For the text-containing cell, return its midpoint in [x, y] coordinate format. 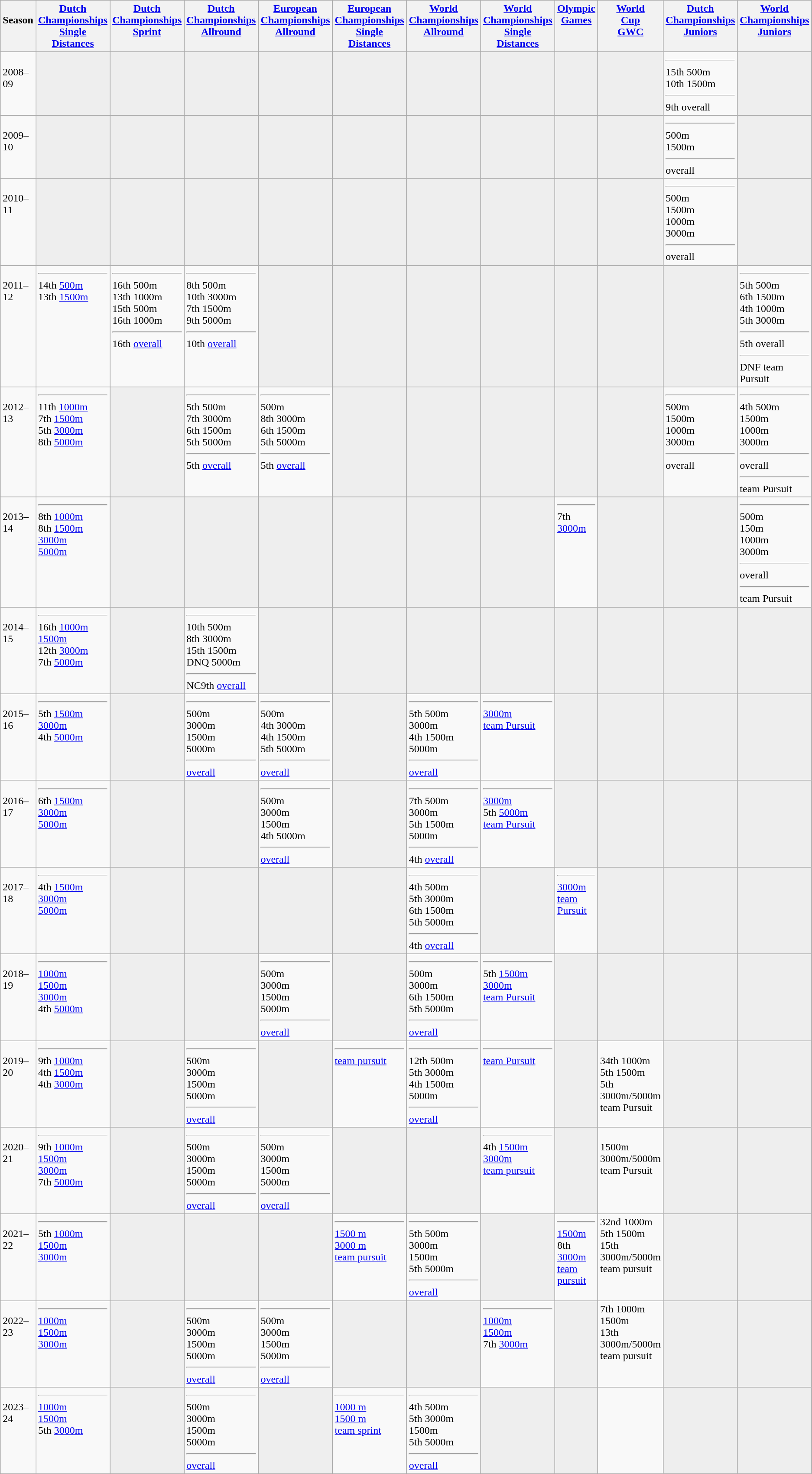
2014–15 [18, 650]
1000 m 1500 m team sprint [369, 1431]
5th 500m 3000m 4th 1500m 5000m overall [444, 737]
7th 1000m 1500m 13th 3000m/5000m team pursuit [631, 1344]
2017–18 [18, 910]
1500m 3000m/5000m team Pursuit [631, 1171]
11th 1000m 7th 1500m 5th 3000m 8th 5000m [73, 442]
European Championships Single Distances [369, 26]
5th 500m 7th 3000m 6th 1500m 5th 5000m 5th overall [221, 442]
1000m 1500m 3000m [73, 1344]
3000m 5th 5000m team Pursuit [517, 824]
16th 500m 13th 1000m 15th 500m 16th 1000m 16th overall [147, 326]
9th 1000m 1500m 3000m 7th 5000m [73, 1171]
Olympic Games [576, 26]
9th 1000m 4th 1500m 4th 3000m [73, 1084]
1000m 1500m 3000m 4th 5000m [73, 997]
8th 500m 10th 3000m 7th 1500m 9th 5000m 10th overall [221, 326]
2013–14 [18, 552]
2020–21 [18, 1171]
2023–24 [18, 1431]
Dutch Championships Juniors [700, 26]
team pursuit [369, 1084]
500m 8th 3000m 6th 1500m 5th 5000m 5th overall [296, 442]
4th 1500m 3000m 5000m [73, 910]
500m 3000m 6th 1500m 5th 5000m overall [444, 997]
16th 1000m 1500m 12th 3000m 7th 5000m [73, 650]
World Championships Allround [444, 26]
1500 m 3000 m team pursuit [369, 1257]
team Pursuit [517, 1084]
12th 500m 5th 3000m 4th 1500m 5000m overall [444, 1084]
5th 1500m 3000m team Pursuit [517, 997]
1000m 1500m 5th 3000m [73, 1431]
Dutch Championships Allround [221, 26]
5th 500m 6th 1500m 4th 1000m 5th 3000m 5th overall DNF team Pursuit [775, 326]
500m 3000m 1500m 4th 5000m overall [296, 824]
4th 500m 5th 3000m 1500m 5th 5000m overall [444, 1431]
4th 500m 5th 3000m 6th 1500m 5th 5000m 4th overall [444, 910]
Dutch Championships Single Distances [73, 26]
5th 500m 3000m 1500m 5th 5000m overall [444, 1257]
Season [18, 26]
14th 500m 13th 1500m [73, 326]
2012–13 [18, 442]
2009–10 [18, 147]
32nd 1000m 5th 1500m 15th 3000m/5000m team pursuit [631, 1257]
500m 4th 3000m 4th 1500m 5th 5000m overall [296, 737]
500m 150m 1000m 3000m overall team Pursuit [775, 552]
4th 500m 1500m 1000m 3000m overall team Pursuit [775, 442]
2010–11 [18, 222]
2021–22 [18, 1257]
5th 1500m 3000m 4th 5000m [73, 737]
7th 3000m [576, 552]
1000m 1500m 7th 3000m [517, 1344]
5th 1000m 1500m 3000m [73, 1257]
6th 1500m 3000m 5000m [73, 824]
World Championships Single Distances [517, 26]
4th 1500m 3000m team pursuit [517, 1171]
10th 500m 8th 3000m 15th 1500m DNQ 5000m NC9th overall [221, 650]
2008–09 [18, 84]
2019–20 [18, 1084]
7th 500m 3000m 5th 1500m 5000m 4th overall [444, 824]
European Championships Allround [296, 26]
2015–16 [18, 737]
500m 1500m overall [700, 147]
2018–19 [18, 997]
34th 1000m 5th 1500m 5th 3000m/5000m team Pursuit [631, 1084]
Dutch Championships Sprint [147, 26]
World Cup GWC [631, 26]
2011–12 [18, 326]
2016–17 [18, 824]
8th 1000m 8th 1500m 3000m 5000m [73, 552]
15th 500m 10th 1500m 9th overall [700, 84]
World Championships Juniors [775, 26]
1500m 8th 3000m team pursuit [576, 1257]
2022–23 [18, 1344]
